Detect which cell encompasses the target text, then output its (x, y) center coordinate. 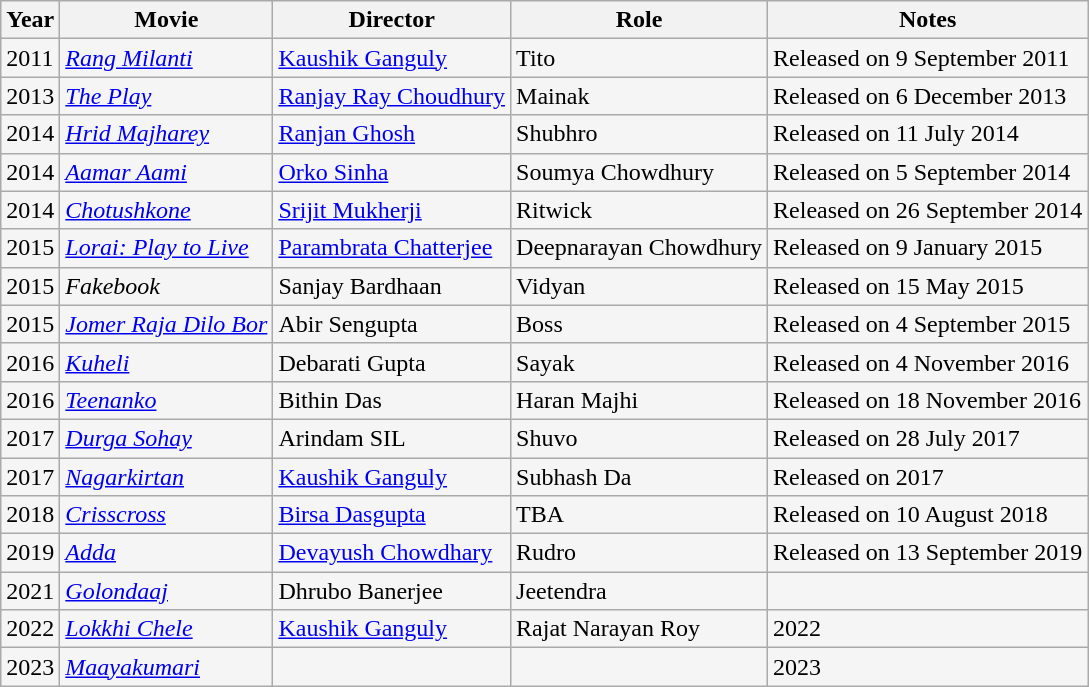
Srijit Mukherji (392, 210)
Released on 2017 (928, 477)
Rudro (640, 553)
Released on 13 September 2019 (928, 553)
2013 (30, 96)
Released on 4 September 2015 (928, 324)
Released on 6 December 2013 (928, 96)
Chotushkone (166, 210)
Mainak (640, 96)
Adda (166, 553)
Abir Sengupta (392, 324)
Released on 4 November 2016 (928, 362)
Jeetendra (640, 591)
Released on 18 November 2016 (928, 400)
2019 (30, 553)
Nagarkirtan (166, 477)
Haran Majhi (640, 400)
Golondaaj (166, 591)
Released on 28 July 2017 (928, 438)
Crisscross (166, 515)
Deepnarayan Chowdhury (640, 248)
Shubhro (640, 134)
Dhrubo Banerjee (392, 591)
Soumya Chowdhury (640, 172)
Ranjay Ray Choudhury (392, 96)
Sayak (640, 362)
Sanjay Bardhaan (392, 286)
2011 (30, 58)
Released on 9 January 2015 (928, 248)
Birsa Dasgupta (392, 515)
Role (640, 20)
Vidyan (640, 286)
Lokkhi Chele (166, 629)
Released on 15 May 2015 (928, 286)
Released on 26 September 2014 (928, 210)
Teenanko (166, 400)
Debarati Gupta (392, 362)
Aamar Aami (166, 172)
Parambrata Chatterjee (392, 248)
Rang Milanti (166, 58)
Ranjan Ghosh (392, 134)
Director (392, 20)
Released on 10 August 2018 (928, 515)
Tito (640, 58)
Kuheli (166, 362)
Bithin Das (392, 400)
Arindam SIL (392, 438)
Shuvo (640, 438)
Rajat Narayan Roy (640, 629)
Released on 9 September 2011 (928, 58)
Jomer Raja Dilo Bor (166, 324)
Released on 11 July 2014 (928, 134)
Fakebook (166, 286)
Devayush Chowdhary (392, 553)
Movie (166, 20)
Notes (928, 20)
Hrid Majharey (166, 134)
Subhash Da (640, 477)
Boss (640, 324)
Durga Sohay (166, 438)
Ritwick (640, 210)
Lorai: Play to Live (166, 248)
2021 (30, 591)
Year (30, 20)
2018 (30, 515)
The Play (166, 96)
TBA (640, 515)
Orko Sinha (392, 172)
Released on 5 September 2014 (928, 172)
Maayakumari (166, 667)
